Find where the given text appears and provide that cell's center as (X, Y) coordinate. 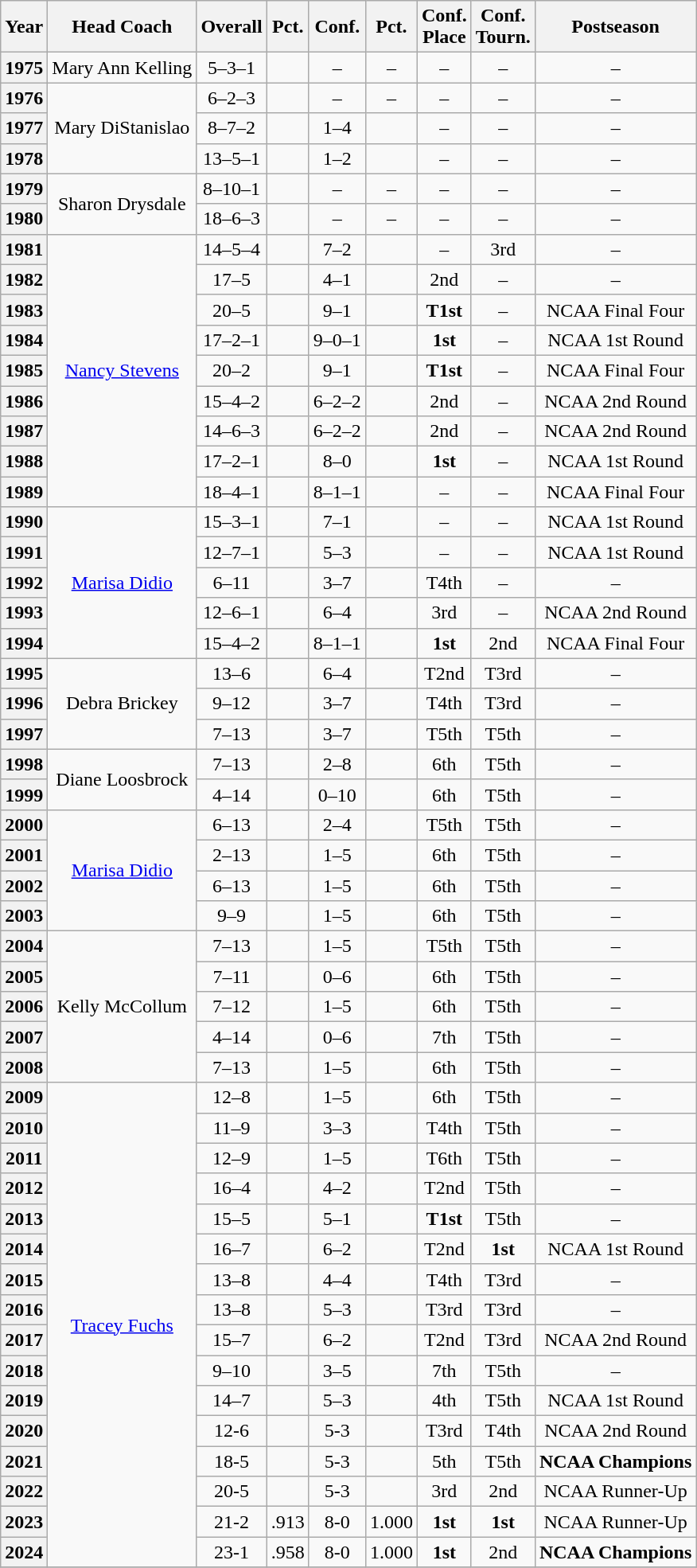
1–2 (337, 158)
23-1 (232, 1552)
Mary DiStanislao (123, 128)
12–9 (232, 1158)
20–2 (232, 370)
8–7–2 (232, 128)
2009 (24, 1098)
4–4 (337, 1279)
0–10 (337, 794)
9–10 (232, 1370)
1–4 (337, 128)
Overall (232, 27)
2019 (24, 1401)
6–11 (232, 583)
1999 (24, 794)
2002 (24, 886)
18–6–3 (232, 219)
5–3–1 (232, 68)
.958 (288, 1552)
2007 (24, 1037)
7–12 (232, 1007)
Tracey Fuchs (123, 1324)
17–5 (232, 279)
3–5 (337, 1370)
8–0 (337, 462)
1978 (24, 158)
T6th (444, 1158)
1980 (24, 219)
1995 (24, 673)
1983 (24, 310)
13–6 (232, 673)
7–11 (232, 977)
2–8 (337, 764)
2022 (24, 1492)
2003 (24, 916)
2024 (24, 1552)
1976 (24, 98)
2–4 (337, 825)
4–2 (337, 1188)
2–13 (232, 855)
2010 (24, 1128)
2017 (24, 1340)
9–12 (232, 704)
2018 (24, 1370)
Conf. Tourn. (503, 27)
1977 (24, 128)
2016 (24, 1309)
Diane Loosbrock (123, 779)
Debra Brickey (123, 704)
1990 (24, 522)
1975 (24, 68)
3–3 (337, 1128)
2004 (24, 946)
1979 (24, 189)
21-2 (232, 1522)
5–1 (337, 1219)
1982 (24, 279)
1992 (24, 583)
Conf. (337, 27)
1987 (24, 431)
2015 (24, 1279)
2001 (24, 855)
1989 (24, 492)
1986 (24, 400)
1996 (24, 704)
Postseason (615, 27)
.913 (288, 1522)
2005 (24, 977)
12-6 (232, 1431)
6–2–3 (232, 98)
14–6–3 (232, 431)
15–7 (232, 1340)
14–5–4 (232, 249)
1998 (24, 764)
12–8 (232, 1098)
20–5 (232, 310)
Conf. Place (444, 27)
Year (24, 27)
2000 (24, 825)
2021 (24, 1461)
9–0–1 (337, 340)
1997 (24, 734)
16–4 (232, 1188)
1985 (24, 370)
8–10–1 (232, 189)
1994 (24, 643)
2006 (24, 1007)
2012 (24, 1188)
1984 (24, 340)
Kelly McCollum (123, 1007)
15–5 (232, 1219)
13–5–1 (232, 158)
2013 (24, 1219)
11–9 (232, 1128)
9–9 (232, 916)
1981 (24, 249)
15–3–1 (232, 522)
2014 (24, 1249)
18–4–1 (232, 492)
Nancy Stevens (123, 371)
4–1 (337, 279)
2023 (24, 1522)
2008 (24, 1067)
7–2 (337, 249)
5th (444, 1461)
18-5 (232, 1461)
7–1 (337, 522)
Head Coach (123, 27)
16–7 (232, 1249)
Sharon Drysdale (123, 204)
1993 (24, 613)
2011 (24, 1158)
Mary Ann Kelling (123, 68)
2020 (24, 1431)
14–7 (232, 1401)
1988 (24, 462)
4th (444, 1401)
1991 (24, 552)
20-5 (232, 1492)
12–7–1 (232, 552)
12–6–1 (232, 613)
